Search for the cell housing the specified text and yield its (x, y) center coordinate. 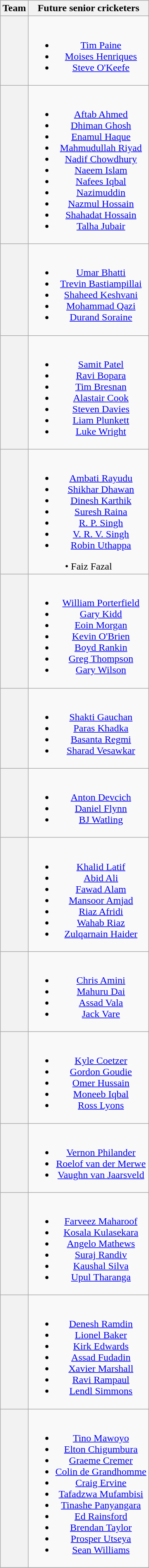
Chris AminiMahuru DaiAssad ValaJack Vare (89, 991)
Future senior cricketers (89, 8)
Samit PatelRavi BoparaTim BresnanAlastair CookSteven DaviesLiam PlunkettLuke Wright (89, 392)
Khalid LatifAbid AliFawad AlamMansoor AmjadRiaz AfridiWahab RiazZulqarnain Haider (89, 894)
Shakti GauchanParas KhadkaBasanta RegmiSharad Vesawkar (89, 728)
Kyle CoetzerGordon GoudieOmer HussainMoneeb IqbalRoss Lyons (89, 1077)
Denesh RamdinLionel BakerKirk EdwardsAssad FudadinXavier MarshallRavi RampaulLendl Simmons (89, 1352)
Tim PaineMoises HenriquesSteve O'Keefe (89, 51)
William PorterfieldGary KiddEoin MorganKevin O'BrienBoyd RankinGreg ThompsonGary Wilson (89, 631)
Team (14, 8)
Aftab AhmedDhiman GhoshEnamul HaqueMahmudullah RiyadNadif ChowdhuryNaeem IslamNafees IqbalNazimuddinNazmul HossainShahadat HossainTalha Jubair (89, 165)
Umar BhattiTrevin BastiampillaiShaheed KeshvaniMohammad QaziDurand Soraine (89, 290)
Vernon PhilanderRoelof van der MerweVaughn van Jaarsveld (89, 1158)
Ambati RayuduShikhar DhawanDinesh KarthikSuresh RainaR. P. SinghV. R. V. SinghRobin Uthappa• Faiz Fazal (89, 512)
Farveez MaharoofKosala KulasekaraAngelo MathewsSuraj RandivKaushal SilvaUpul Tharanga (89, 1244)
Anton DevcichDaniel FlynnBJ Watling (89, 803)
